Extract the [x, y] coordinate from the center of the cell holding the provided text.  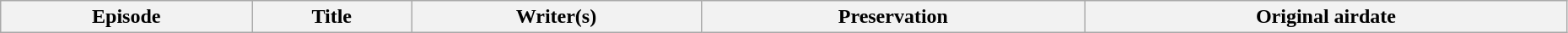
Writer(s) [557, 17]
Episode [127, 17]
Original airdate [1326, 17]
Title [332, 17]
Preservation [892, 17]
